Pinpoint the cell where the given text exists, returning its [X, Y] midpoint coordinate. 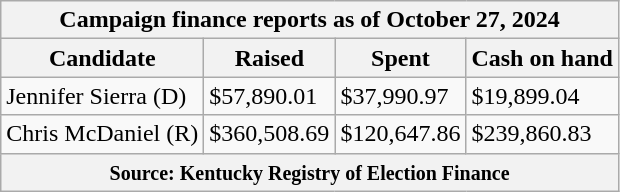
Source: Kentucky Registry of Election Finance [310, 172]
$239,860.83 [542, 134]
$360,508.69 [270, 134]
Jennifer Sierra (D) [102, 96]
Raised [270, 58]
Campaign finance reports as of October 27, 2024 [310, 20]
Cash on hand [542, 58]
Candidate [102, 58]
$120,647.86 [400, 134]
$57,890.01 [270, 96]
Spent [400, 58]
Chris McDaniel (R) [102, 134]
$37,990.97 [400, 96]
$19,899.04 [542, 96]
